Identify which cell holds the provided text, then report its (X, Y) central coordinate. 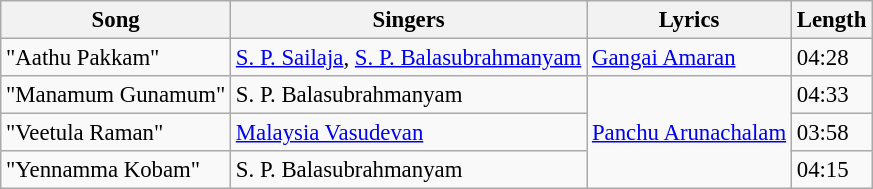
04:15 (831, 170)
Lyrics (690, 20)
"Yennamma Kobam" (116, 170)
Malaysia Vasudevan (409, 133)
Singers (409, 20)
"Manamum Gunamum" (116, 95)
Gangai Amaran (690, 58)
Length (831, 20)
04:33 (831, 95)
"Aathu Pakkam" (116, 58)
S. P. Sailaja, S. P. Balasubrahmanyam (409, 58)
03:58 (831, 133)
Song (116, 20)
"Veetula Raman" (116, 133)
Panchu Arunachalam (690, 132)
04:28 (831, 58)
